Return [x, y] of the center of cell containing provided text 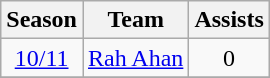
10/11 [42, 58]
Team [135, 20]
Rah Ahan [135, 58]
0 [229, 58]
Assists [229, 20]
Season [42, 20]
